Scan for the cell matching the given text and deliver its (x, y) coordinate at center. 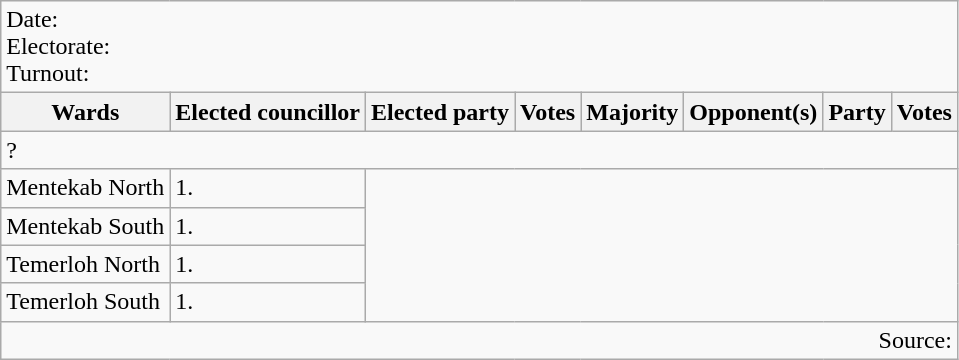
Mentekab North (86, 188)
Elected party (440, 112)
Mentekab South (86, 226)
Majority (632, 112)
Elected councillor (268, 112)
Temerloh South (86, 302)
Party (857, 112)
Source: (480, 340)
Opponent(s) (754, 112)
Date: Electorate: Turnout: (480, 47)
Wards (86, 112)
? (480, 150)
Temerloh North (86, 264)
